Search for the cell housing the specified text and yield its [x, y] center coordinate. 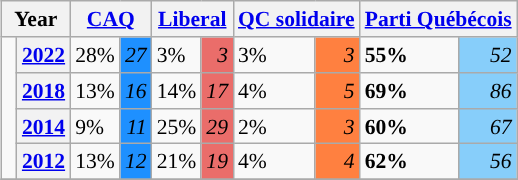
62% [409, 162]
Year [36, 19]
56 [488, 162]
5 [337, 91]
2022 [44, 55]
52 [488, 55]
28% [95, 55]
21% [177, 162]
86 [488, 91]
4 [337, 162]
12 [136, 162]
11 [136, 126]
27 [136, 55]
16 [136, 91]
69% [409, 91]
2012 [44, 162]
60% [409, 126]
2018 [44, 91]
25% [177, 126]
CAQ [110, 19]
9% [95, 126]
2% [274, 126]
19 [217, 162]
Liberal [192, 19]
29 [217, 126]
2014 [44, 126]
QC solidaire [296, 19]
17 [217, 91]
Parti Québécois [438, 19]
55% [409, 55]
67 [488, 126]
14% [177, 91]
